Return [X, Y] of the center of cell containing provided text 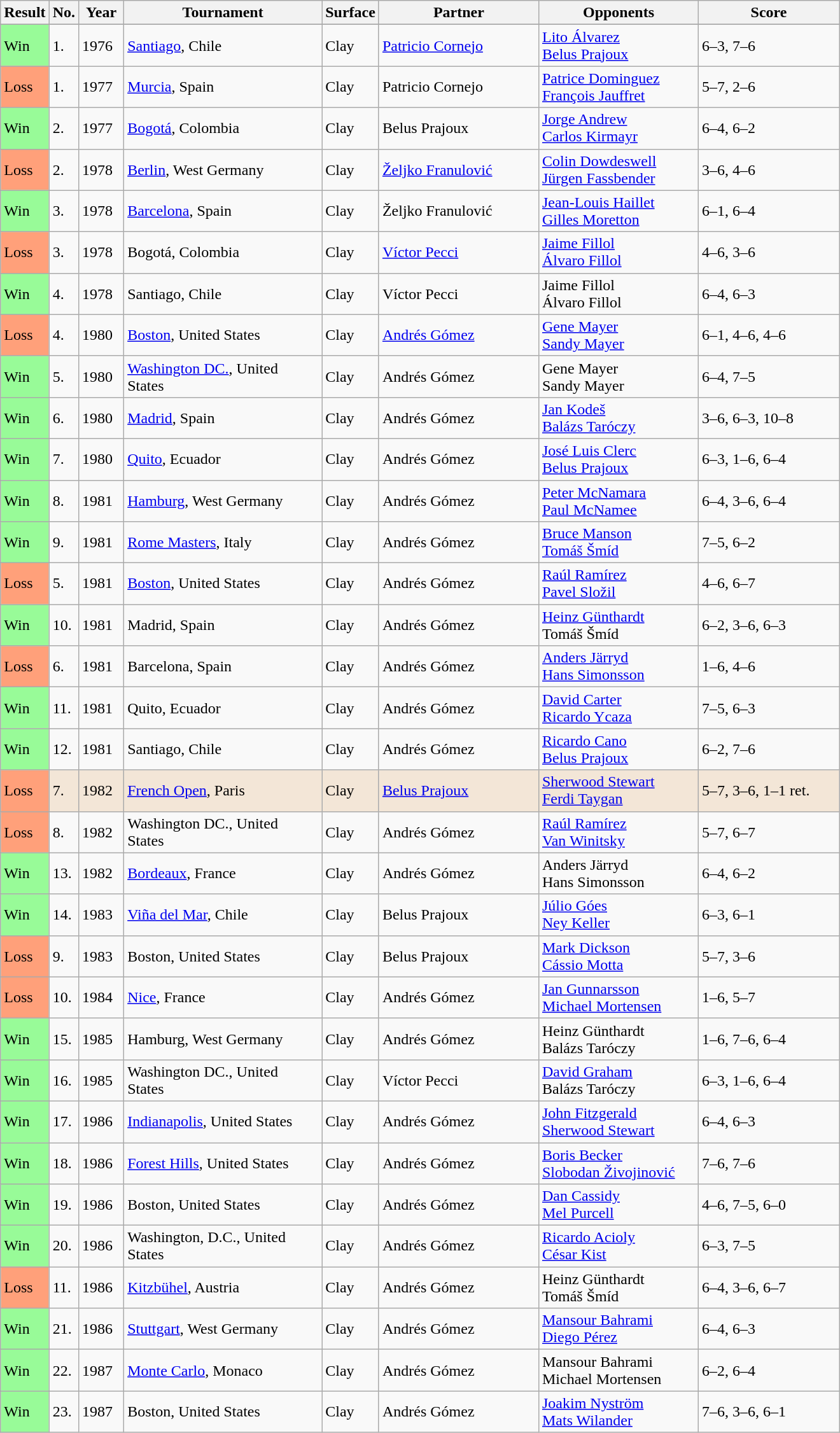
Heinz Günthardt Balázs Taróczy [619, 1038]
21. [64, 1329]
13. [64, 873]
7–5, 6–2 [769, 542]
20. [64, 1246]
Washington, D.C., United States [223, 1246]
12. [64, 750]
7–6, 3–6, 6–1 [769, 1411]
Dan Cassidy Mel Purcell [619, 1205]
Partner [458, 13]
6–4, 3–6, 6–7 [769, 1288]
6–3, 7–5 [769, 1246]
1–6, 5–7 [769, 998]
15. [64, 1038]
Jean-Louis Haillet Gilles Moretton [619, 211]
6–4, 3–6, 6–4 [769, 500]
Stuttgart, West Germany [223, 1329]
Raúl Ramírez Van Winitsky [619, 832]
1–6, 4–6 [769, 667]
6–2, 3–6, 6–3 [769, 625]
19. [64, 1205]
Mansour Bahrami Michael Mortensen [619, 1371]
French Open, Paris [223, 790]
Opponents [619, 13]
6–2, 7–6 [769, 750]
Sherwood Stewart Ferdi Taygan [619, 790]
Joakim Nyström Mats Wilander [619, 1411]
Ricardo Cano Belus Prajoux [619, 750]
6–1, 6–4 [769, 211]
5–7, 2–6 [769, 87]
7–5, 6–3 [769, 708]
Rome Masters, Italy [223, 542]
Jorge Andrew Carlos Kirmayr [619, 129]
Jan Kodeš Balázs Taróczy [619, 417]
Year [102, 13]
Tournament [223, 13]
6–3, 6–1 [769, 915]
Forest Hills, United States [223, 1163]
No. [64, 13]
23. [64, 1411]
Ricardo Acioly César Kist [619, 1246]
Mark Dickson Cássio Motta [619, 956]
Patrice Dominguez François Jauffret [619, 87]
5–7, 3–6 [769, 956]
6–4, 7–5 [769, 377]
3–6, 6–3, 10–8 [769, 417]
6–3, 7–6 [769, 46]
4–6, 3–6 [769, 252]
3–6, 4–6 [769, 169]
6–2, 6–4 [769, 1371]
Viña del Mar, Chile [223, 915]
17. [64, 1121]
Júlio Góes Ney Keller [619, 915]
Jan Gunnarsson Michael Mortensen [619, 998]
Peter McNamara Paul McNamee [619, 500]
4–6, 7–5, 6–0 [769, 1205]
Bordeaux, France [223, 873]
16. [64, 1080]
14. [64, 915]
5–7, 6–7 [769, 832]
Boris Becker Slobodan Živojinović [619, 1163]
Result [25, 13]
Mansour Bahrami Diego Pérez [619, 1329]
Colin Dowdeswell Jürgen Fassbender [619, 169]
1–6, 7–6, 6–4 [769, 1038]
Indianapolis, United States [223, 1121]
1976 [102, 46]
Bruce Manson Tomáš Šmíd [619, 542]
4–6, 6–7 [769, 584]
David Carter Ricardo Ycaza [619, 708]
Murcia, Spain [223, 87]
Score [769, 13]
Nice, France [223, 998]
Berlin, West Germany [223, 169]
Monte Carlo, Monaco [223, 1371]
Raúl Ramírez Pavel Složil [619, 584]
David Graham Balázs Taróczy [619, 1080]
18. [64, 1163]
1984 [102, 998]
6–1, 4–6, 4–6 [769, 335]
22. [64, 1371]
5–7, 3–6, 1–1 ret. [769, 790]
Lito Álvarez Belus Prajoux [619, 46]
John Fitzgerald Sherwood Stewart [619, 1121]
Kitzbühel, Austria [223, 1288]
7–6, 7–6 [769, 1163]
Surface [351, 13]
José Luis Clerc Belus Prajoux [619, 459]
